Detect which cell encompasses the target text, then output its (x, y) center coordinate. 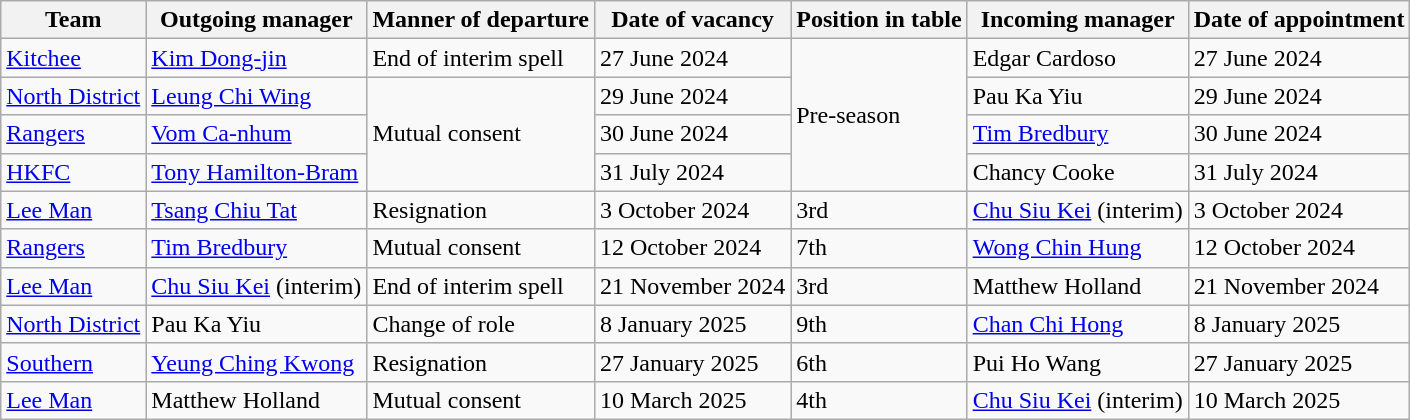
Outgoing manager (256, 20)
Southern (74, 362)
Change of role (480, 324)
7th (879, 248)
Kitchee (74, 58)
Chancy Cooke (1078, 172)
6th (879, 362)
Vom Ca-nhum (256, 134)
Pre-season (879, 115)
Team (74, 20)
Kim Dong-jin (256, 58)
HKFC (74, 172)
Chan Chi Hong (1078, 324)
Wong Chin Hung (1078, 248)
Yeung Ching Kwong (256, 362)
Pui Ho Wang (1078, 362)
Position in table (879, 20)
9th (879, 324)
Edgar Cardoso (1078, 58)
Date of appointment (1299, 20)
Tsang Chiu Tat (256, 210)
Date of vacancy (692, 20)
4th (879, 400)
Manner of departure (480, 20)
Tony Hamilton-Bram (256, 172)
Incoming manager (1078, 20)
Leung Chi Wing (256, 96)
